Return the (x, y) coordinate for the center point of the cell that contains the specified text.  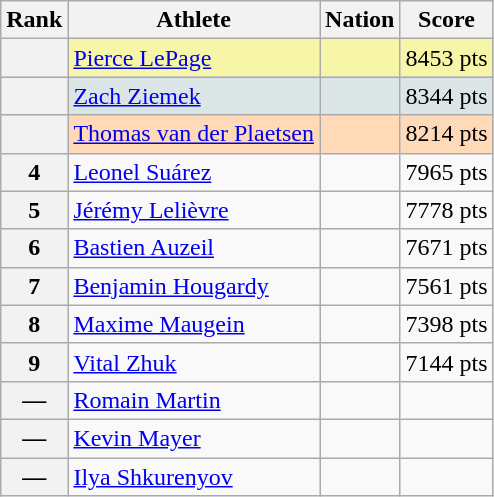
Score (446, 20)
Ilya Shkurenyov (194, 477)
Leonel Suárez (194, 172)
Athlete (194, 20)
Pierce LePage (194, 58)
6 (34, 248)
7144 pts (446, 362)
7671 pts (446, 248)
Thomas van der Plaetsen (194, 134)
7561 pts (446, 286)
Zach Ziemek (194, 96)
7778 pts (446, 210)
Romain Martin (194, 400)
8453 pts (446, 58)
Kevin Mayer (194, 438)
7398 pts (446, 324)
Rank (34, 20)
7 (34, 286)
8214 pts (446, 134)
7965 pts (446, 172)
8344 pts (446, 96)
8 (34, 324)
Vital Zhuk (194, 362)
Bastien Auzeil (194, 248)
9 (34, 362)
Benjamin Hougardy (194, 286)
Maxime Maugein (194, 324)
Nation (360, 20)
Jérémy Lelièvre (194, 210)
5 (34, 210)
4 (34, 172)
